Provide the (X, Y) coordinate of the cell's center where the given text is located.  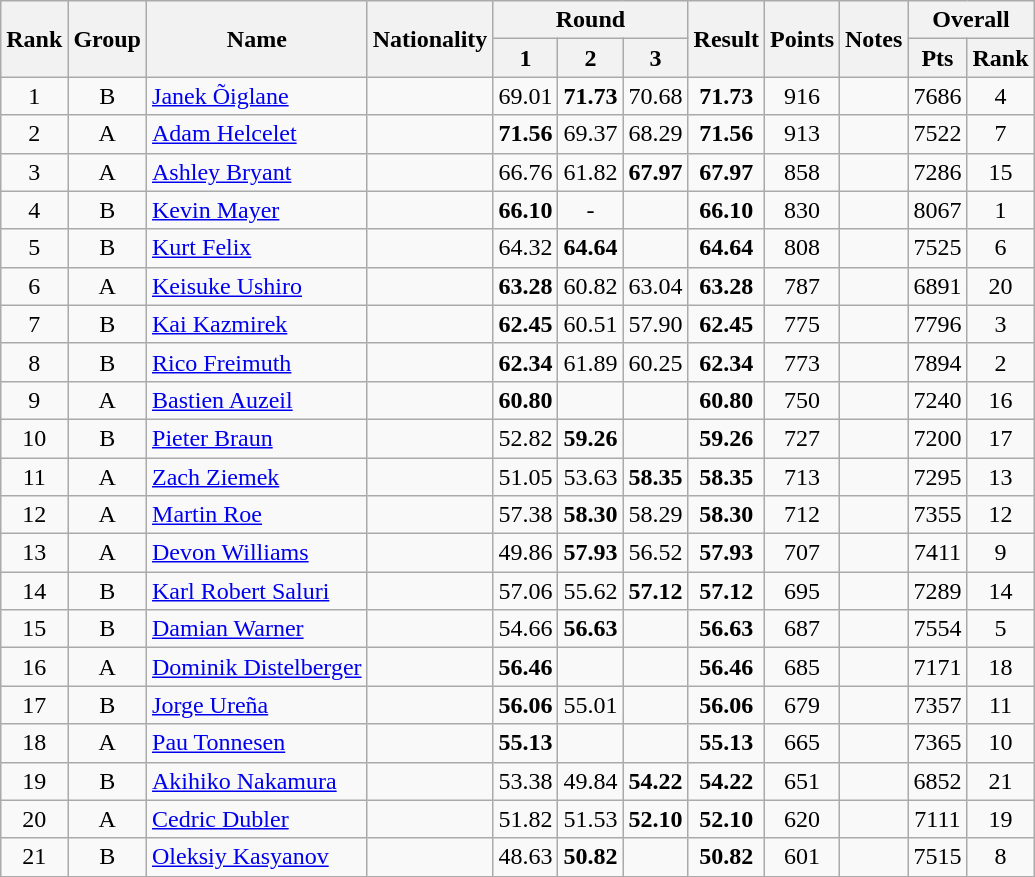
651 (802, 781)
48.63 (526, 857)
727 (802, 438)
Pts (938, 58)
8067 (938, 210)
69.01 (526, 96)
7894 (938, 362)
787 (802, 286)
Group (108, 39)
687 (802, 629)
Kai Kazmirek (258, 324)
7522 (938, 134)
Notes (874, 39)
Rico Freimuth (258, 362)
Points (802, 39)
601 (802, 857)
- (590, 210)
7286 (938, 172)
6891 (938, 286)
Zach Ziemek (258, 477)
7295 (938, 477)
53.63 (590, 477)
707 (802, 553)
6852 (938, 781)
7411 (938, 553)
51.82 (526, 819)
66.76 (526, 172)
Akihiko Nakamura (258, 781)
Bastien Auzeil (258, 400)
7554 (938, 629)
7686 (938, 96)
53.38 (526, 781)
61.89 (590, 362)
Devon Williams (258, 553)
63.04 (656, 286)
Kevin Mayer (258, 210)
Ashley Bryant (258, 172)
54.66 (526, 629)
Damian Warner (258, 629)
51.05 (526, 477)
712 (802, 515)
775 (802, 324)
52.82 (526, 438)
620 (802, 819)
7357 (938, 705)
7525 (938, 248)
Overall (971, 20)
7355 (938, 515)
Pau Tonnesen (258, 743)
49.86 (526, 553)
Karl Robert Saluri (258, 591)
685 (802, 667)
60.51 (590, 324)
913 (802, 134)
57.06 (526, 591)
7240 (938, 400)
695 (802, 591)
Keisuke Ushiro (258, 286)
70.68 (656, 96)
Dominik Distelberger (258, 667)
7111 (938, 819)
Result (726, 39)
58.29 (656, 515)
68.29 (656, 134)
51.53 (590, 819)
61.82 (590, 172)
773 (802, 362)
57.90 (656, 324)
49.84 (590, 781)
808 (802, 248)
60.25 (656, 362)
55.01 (590, 705)
60.82 (590, 286)
Adam Helcelet (258, 134)
Oleksiy Kasyanov (258, 857)
7796 (938, 324)
Nationality (430, 39)
916 (802, 96)
69.37 (590, 134)
679 (802, 705)
7200 (938, 438)
830 (802, 210)
Pieter Braun (258, 438)
57.38 (526, 515)
7171 (938, 667)
713 (802, 477)
Jorge Ureña (258, 705)
7365 (938, 743)
858 (802, 172)
665 (802, 743)
7289 (938, 591)
Name (258, 39)
Kurt Felix (258, 248)
64.32 (526, 248)
7515 (938, 857)
Martin Roe (258, 515)
Cedric Dubler (258, 819)
55.62 (590, 591)
Round (590, 20)
750 (802, 400)
Janek Õiglane (258, 96)
56.52 (656, 553)
